Pinpoint the cell where the given text exists, returning its [X, Y] midpoint coordinate. 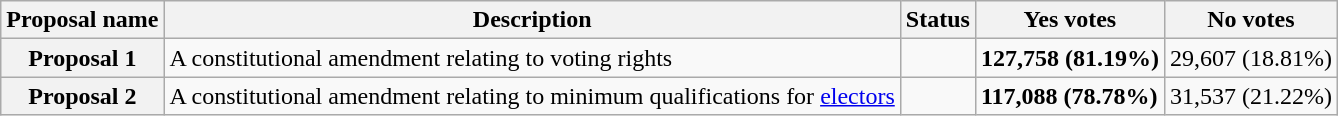
Proposal 2 [82, 96]
A constitutional amendment relating to voting rights [532, 58]
Status [938, 20]
No votes [1250, 20]
A constitutional amendment relating to minimum qualifications for electors [532, 96]
Description [532, 20]
127,758 (81.19%) [1070, 58]
Proposal name [82, 20]
117,088 (78.78%) [1070, 96]
29,607 (18.81%) [1250, 58]
Proposal 1 [82, 58]
31,537 (21.22%) [1250, 96]
Yes votes [1070, 20]
